Detect which cell encompasses the target text, then output its (x, y) center coordinate. 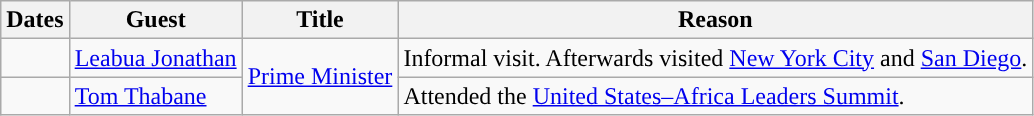
Guest (156, 20)
Attended the United States–Africa Leaders Summit. (716, 96)
Tom Thabane (156, 96)
Title (320, 20)
Dates (35, 20)
Reason (716, 20)
Prime Minister (320, 77)
Informal visit. Afterwards visited New York City and San Diego. (716, 58)
Leabua Jonathan (156, 58)
